Locate the cell with the specified text and output its [x, y] center coordinate. 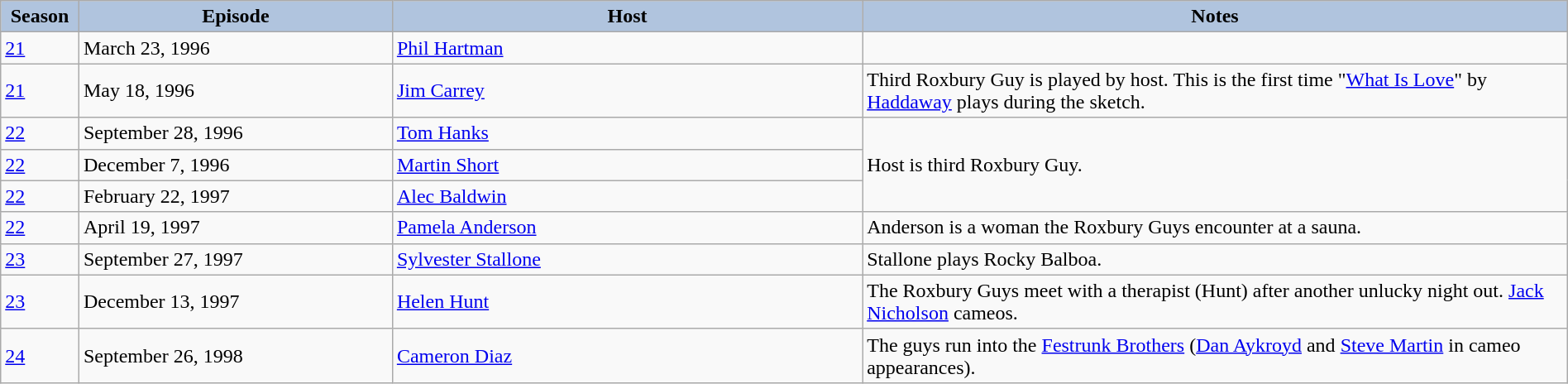
September 28, 1996 [235, 133]
Host is third Roxbury Guy. [1216, 165]
Helen Hunt [627, 301]
The guys run into the Festrunk Brothers (Dan Aykroyd and Steve Martin in cameo appearances). [1216, 356]
Notes [1216, 17]
May 18, 1996 [235, 91]
February 22, 1997 [235, 196]
Cameron Diaz [627, 356]
Host [627, 17]
April 19, 1997 [235, 228]
24 [40, 356]
March 23, 1996 [235, 48]
Jim Carrey [627, 91]
Anderson is a woman the Roxbury Guys encounter at a sauna. [1216, 228]
The Roxbury Guys meet with a therapist (Hunt) after another unlucky night out. Jack Nicholson cameos. [1216, 301]
December 13, 1997 [235, 301]
Martin Short [627, 165]
Tom Hanks [627, 133]
December 7, 1996 [235, 165]
September 26, 1998 [235, 356]
September 27, 1997 [235, 259]
Stallone plays Rocky Balboa. [1216, 259]
Season [40, 17]
Episode [235, 17]
Pamela Anderson [627, 228]
Phil Hartman [627, 48]
Sylvester Stallone [627, 259]
Third Roxbury Guy is played by host. This is the first time "What Is Love" by Haddaway plays during the sketch. [1216, 91]
Alec Baldwin [627, 196]
